From the cell containing the given text, extract its center point as (x, y) coordinate. 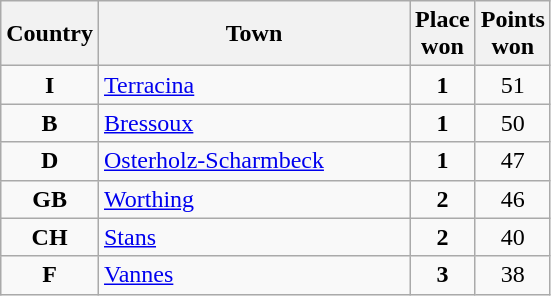
GB (50, 199)
3 (443, 275)
Points won (512, 34)
B (50, 123)
F (50, 275)
Vannes (254, 275)
Bressoux (254, 123)
Osterholz-Scharmbeck (254, 161)
CH (50, 237)
50 (512, 123)
Place won (443, 34)
Stans (254, 237)
Terracina (254, 85)
47 (512, 161)
Worthing (254, 199)
I (50, 85)
51 (512, 85)
40 (512, 237)
D (50, 161)
38 (512, 275)
46 (512, 199)
Town (254, 34)
Country (50, 34)
